Capture the cell that displays the provided text and extract its (X, Y) central coordinate. 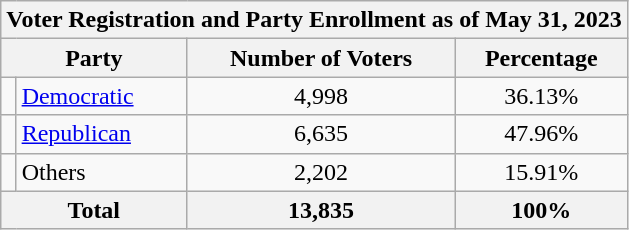
2,202 (321, 172)
6,635 (321, 134)
100% (541, 210)
47.96% (541, 134)
Voter Registration and Party Enrollment as of May 31, 2023 (314, 20)
Total (94, 210)
Percentage (541, 58)
13,835 (321, 210)
Number of Voters (321, 58)
Democratic (102, 96)
Republican (102, 134)
36.13% (541, 96)
4,998 (321, 96)
Party (94, 58)
15.91% (541, 172)
Others (102, 172)
